From the cell containing the given text, extract its center point as (X, Y) coordinate. 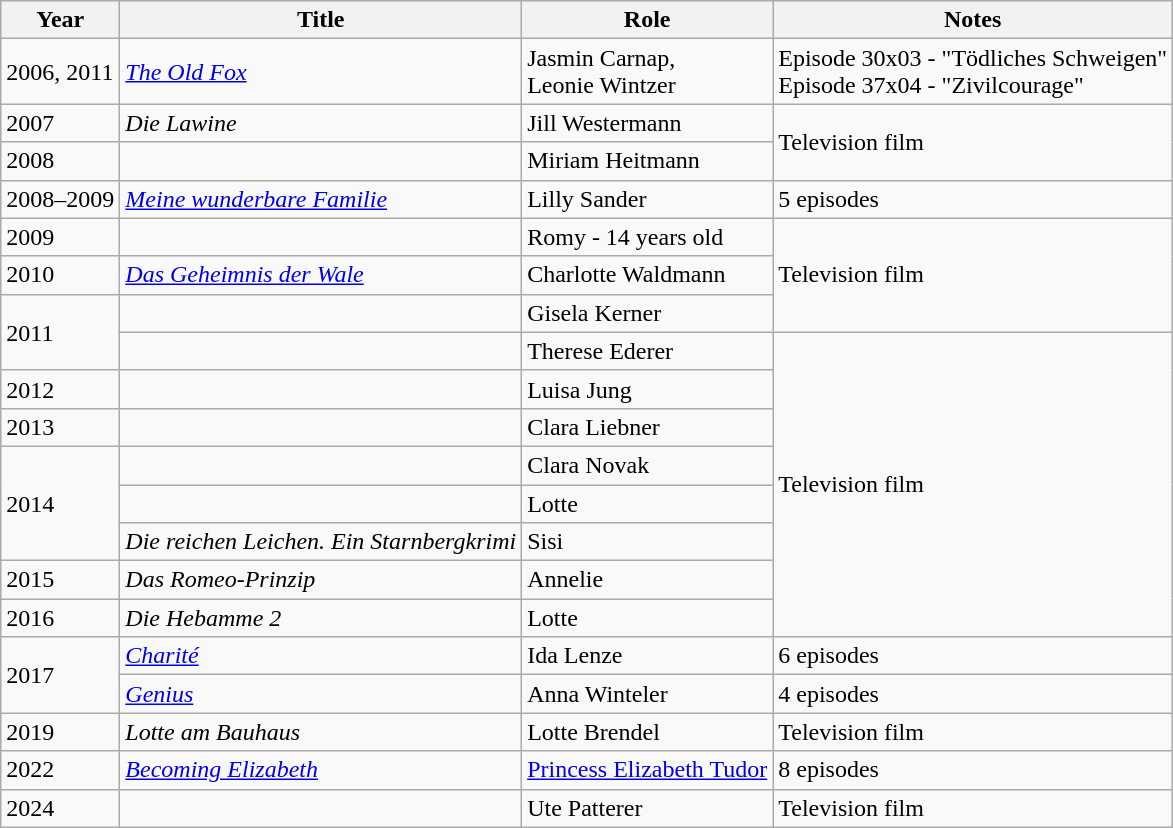
6 episodes (973, 656)
2012 (60, 389)
Jasmin Carnap,Leonie Wintzer (648, 72)
2007 (60, 123)
2015 (60, 580)
Charité (321, 656)
Title (321, 20)
Gisela Kerner (648, 313)
Ute Patterer (648, 808)
2008 (60, 161)
Das Geheimnis der Wale (321, 275)
Genius (321, 694)
Role (648, 20)
The Old Fox (321, 72)
Annelie (648, 580)
Jill Westermann (648, 123)
Year (60, 20)
2011 (60, 332)
Clara Novak (648, 465)
2010 (60, 275)
Miriam Heitmann (648, 161)
Princess Elizabeth Tudor (648, 770)
Therese Ederer (648, 351)
Die Lawine (321, 123)
2009 (60, 237)
Lotte am Bauhaus (321, 732)
Luisa Jung (648, 389)
Episode 30x03 - "Tödliches Schweigen"Episode 37x04 - "Zivilcourage" (973, 72)
Charlotte Waldmann (648, 275)
2008–2009 (60, 199)
Sisi (648, 542)
Notes (973, 20)
2006, 2011 (60, 72)
Lilly Sander (648, 199)
2016 (60, 618)
2024 (60, 808)
4 episodes (973, 694)
2017 (60, 675)
Anna Winteler (648, 694)
2022 (60, 770)
Becoming Elizabeth (321, 770)
Das Romeo-Prinzip (321, 580)
5 episodes (973, 199)
Clara Liebner (648, 427)
Meine wunderbare Familie (321, 199)
2019 (60, 732)
8 episodes (973, 770)
Die Hebamme 2 (321, 618)
2014 (60, 503)
2013 (60, 427)
Die reichen Leichen. Ein Starnbergkrimi (321, 542)
Romy - 14 years old (648, 237)
Ida Lenze (648, 656)
Lotte Brendel (648, 732)
